Pinpoint the cell where the given text exists, returning its [X, Y] midpoint coordinate. 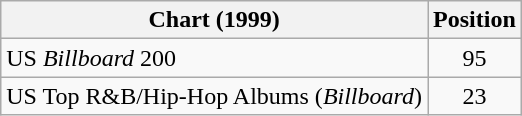
US Top R&B/Hip-Hop Albums (Billboard) [214, 96]
95 [475, 58]
Chart (1999) [214, 20]
23 [475, 96]
US Billboard 200 [214, 58]
Position [475, 20]
